Provide the [x, y] coordinate of the cell's center where the given text is located.  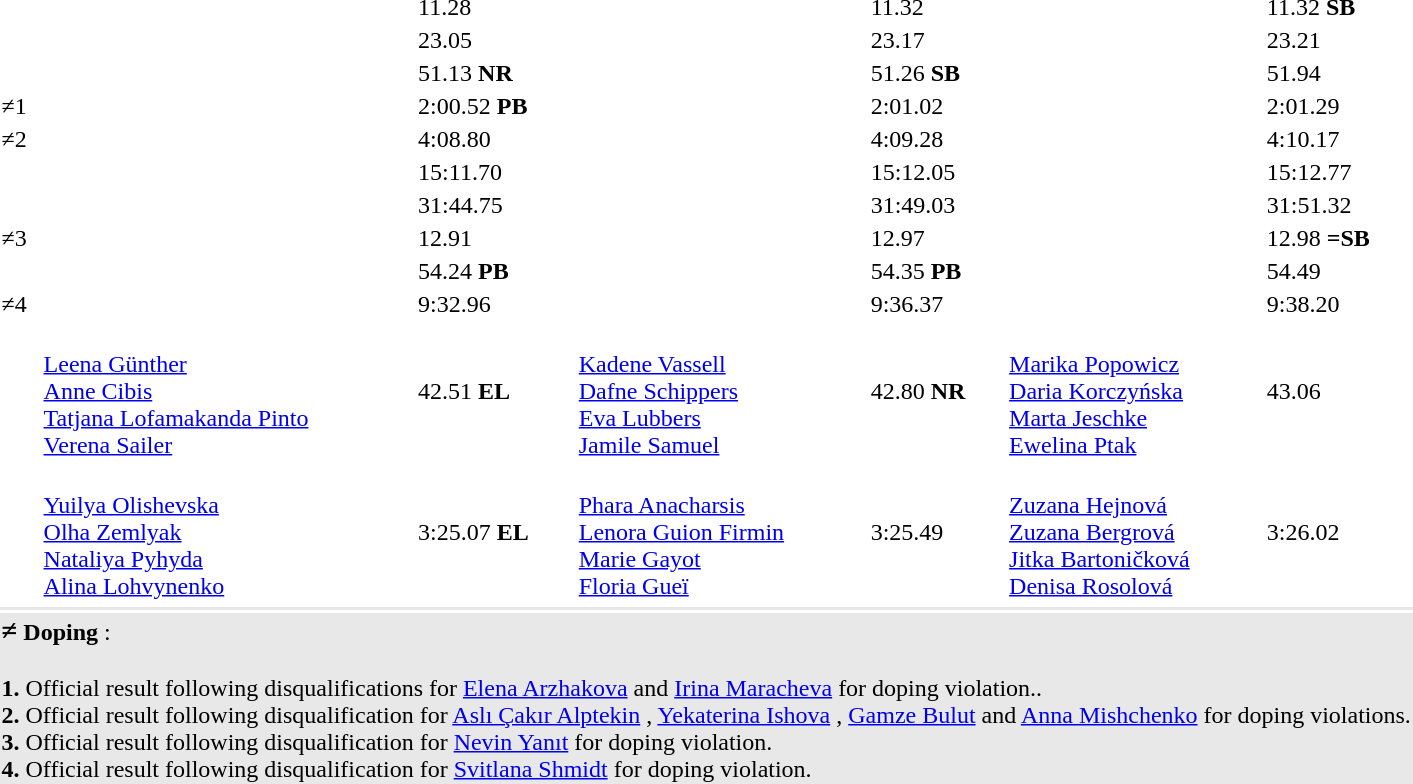
2:01.02 [936, 106]
Phara Anacharsis Lenora Guion Firmin Marie Gayot Floria Gueï [722, 532]
51.94 [1338, 73]
4:10.17 [1338, 139]
23.21 [1338, 40]
54.35 PB [936, 271]
51.26 SB [936, 73]
4:08.80 [496, 139]
≠4 [20, 304]
9:32.96 [496, 304]
12.98 =SB [1338, 238]
15:12.77 [1338, 172]
54.49 [1338, 271]
43.06 [1338, 391]
51.13 NR [496, 73]
2:00.52 PB [496, 106]
31:51.32 [1338, 205]
Kadene VassellDafne SchippersEva LubbersJamile Samuel [722, 391]
≠2 [20, 139]
54.24 PB [496, 271]
12.91 [496, 238]
Marika PopowiczDaria KorczyńskaMarta JeschkeEwelina Ptak [1136, 391]
31:49.03 [936, 205]
9:36.37 [936, 304]
≠3 [20, 238]
4:09.28 [936, 139]
Leena GüntherAnne CibisTatjana Lofamakanda PintoVerena Sailer [228, 391]
3:25.07 EL [496, 532]
≠1 [20, 106]
42.80 NR [936, 391]
Yuilya Olishevska Olha Zemlyak Nataliya Pyhyda Alina Lohvynenko [228, 532]
15:11.70 [496, 172]
3:25.49 [936, 532]
12.97 [936, 238]
15:12.05 [936, 172]
9:38.20 [1338, 304]
31:44.75 [496, 205]
42.51 EL [496, 391]
23.05 [496, 40]
23.17 [936, 40]
3:26.02 [1338, 532]
2:01.29 [1338, 106]
Zuzana Hejnová Zuzana Bergrová Jitka Bartoničková Denisa Rosolová [1136, 532]
